Detect which cell encompasses the target text, then output its [X, Y] center coordinate. 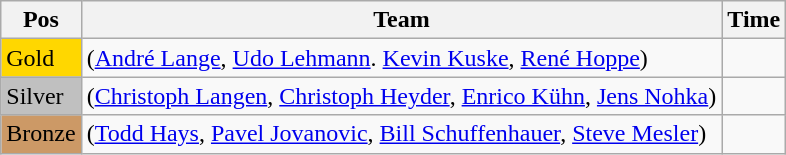
Time [754, 20]
(André Lange, Udo Lehmann. Kevin Kuske, René Hoppe) [402, 58]
(Todd Hays, Pavel Jovanovic, Bill Schuffenhauer, Steve Mesler) [402, 134]
Bronze [41, 134]
Pos [41, 20]
Team [402, 20]
Silver [41, 96]
Gold [41, 58]
(Christoph Langen, Christoph Heyder, Enrico Kühn, Jens Nohka) [402, 96]
